Locate the cell with the specified text and output its [x, y] center coordinate. 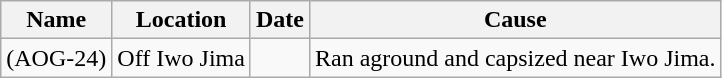
Date [280, 20]
Location [182, 20]
Off Iwo Jima [182, 58]
(AOG-24) [56, 58]
Ran aground and capsized near Iwo Jima. [515, 58]
Name [56, 20]
Cause [515, 20]
